Identify which cell holds the provided text, then report its [X, Y] central coordinate. 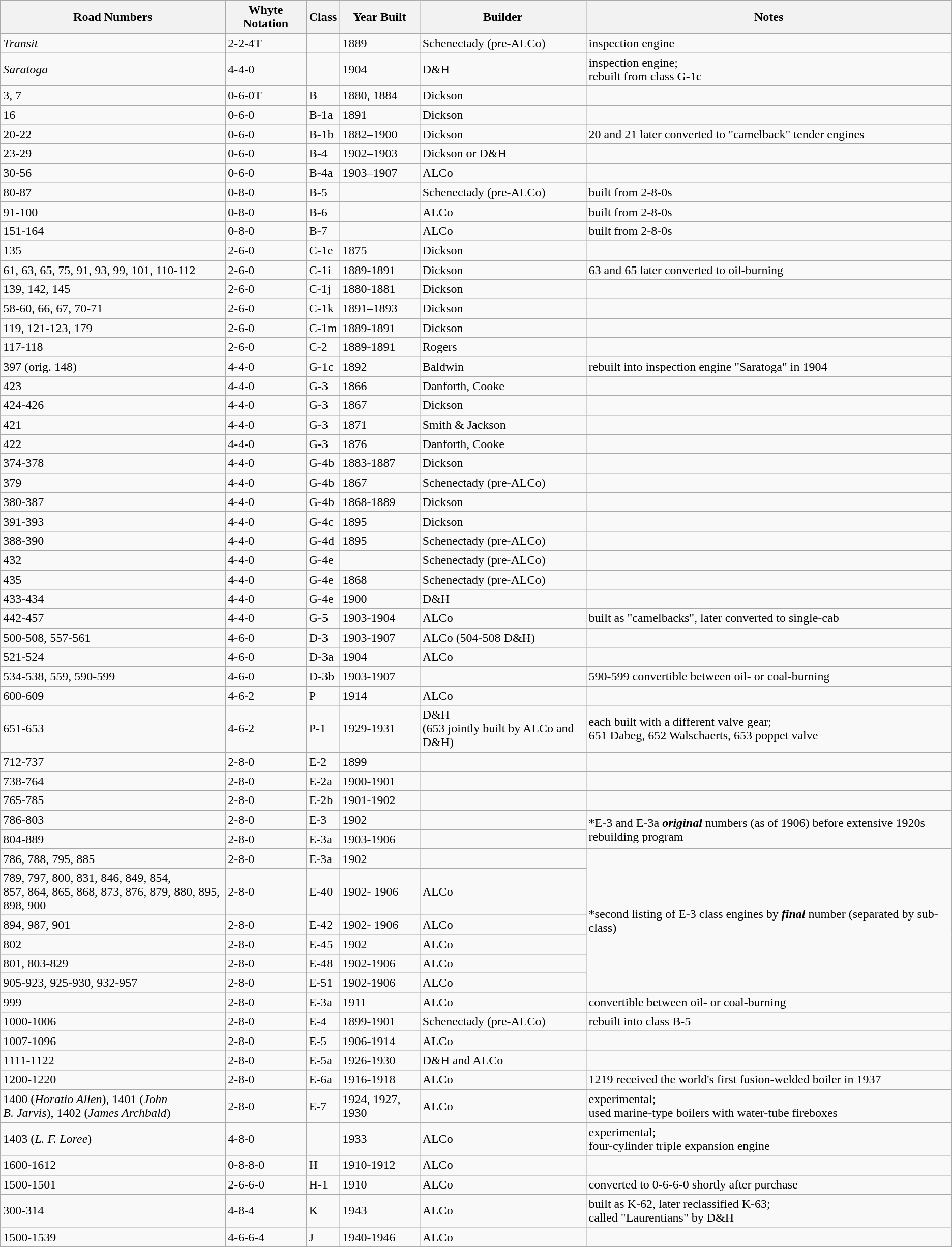
1916-1918 [379, 1080]
1899-1901 [379, 1022]
E-2 [323, 762]
1914 [379, 696]
experimental;used marine-type boilers with water-tube fireboxes [769, 1106]
E-51 [323, 983]
2-2-4T [265, 43]
1500-1501 [113, 1184]
91-100 [113, 212]
1871 [379, 425]
20 and 21 later converted to "camelback" tender engines [769, 134]
4-8-4 [265, 1210]
786, 788, 795, 885 [113, 858]
2-6-6-0 [265, 1184]
765-785 [113, 800]
B-4 [323, 154]
E-48 [323, 964]
1880-1881 [379, 289]
0-8-8-0 [265, 1165]
H [323, 1165]
119, 121-123, 179 [113, 328]
G-1c [323, 367]
converted to 0-6-6-0 shortly after purchase [769, 1184]
1866 [379, 386]
1911 [379, 1002]
16 [113, 115]
C-1m [323, 328]
1000-1006 [113, 1022]
D-3b [323, 676]
442-457 [113, 618]
1500-1539 [113, 1237]
Dickson or D&H [502, 154]
135 [113, 250]
B-7 [323, 231]
534-538, 559, 590-599 [113, 676]
999 [113, 1002]
E-2a [323, 781]
1933 [379, 1139]
1940-1946 [379, 1237]
E-4 [323, 1022]
B-1b [323, 134]
1880, 1884 [379, 96]
1903–1907 [379, 173]
C-1e [323, 250]
1111-1122 [113, 1060]
E-45 [323, 944]
3, 7 [113, 96]
E-42 [323, 925]
Year Built [379, 17]
738-764 [113, 781]
Transit [113, 43]
Class [323, 17]
B-4a [323, 173]
1876 [379, 444]
300-314 [113, 1210]
1403 (L. F. Loree) [113, 1139]
1903-1906 [379, 839]
61, 63, 65, 75, 91, 93, 99, 101, 110-112 [113, 270]
521-524 [113, 657]
1868 [379, 579]
Saratoga [113, 69]
C-2 [323, 347]
E-6a [323, 1080]
1889 [379, 43]
ALCo (504-508 D&H) [502, 638]
1902–1903 [379, 154]
*second listing of E-3 class engines by final number (separated by sub-class) [769, 921]
Notes [769, 17]
convertible between oil- or coal-burning [769, 1002]
inspection engine [769, 43]
1899 [379, 762]
E-40 [323, 892]
590-599 convertible between oil- or coal-burning [769, 676]
423 [113, 386]
117-118 [113, 347]
built as K-62, later reclassified K-63;called "Laurentians" by D&H [769, 1210]
374-378 [113, 463]
D-3 [323, 638]
B-6 [323, 212]
20-22 [113, 134]
D&H and ALCo [502, 1060]
experimental;four-cylinder triple expansion engine [769, 1139]
1892 [379, 367]
1883-1887 [379, 463]
G-4c [323, 521]
1600-1612 [113, 1165]
1882–1900 [379, 134]
4-6-6-4 [265, 1237]
Smith & Jackson [502, 425]
*E-3 and E-3a original numbers (as of 1906) before extensive 1920s rebuilding program [769, 829]
1200-1220 [113, 1080]
1891 [379, 115]
380-387 [113, 502]
421 [113, 425]
inspection engine;rebuilt from class G-1c [769, 69]
1903-1904 [379, 618]
23-29 [113, 154]
1929-1931 [379, 729]
E-2b [323, 800]
B-1a [323, 115]
1007-1096 [113, 1041]
H-1 [323, 1184]
Rogers [502, 347]
K [323, 1210]
424-426 [113, 405]
397 (orig. 148) [113, 367]
600-609 [113, 696]
1219 received the world's first fusion-welded boiler in 1937 [769, 1080]
Whyte Notation [265, 17]
B-5 [323, 192]
391-393 [113, 521]
712-737 [113, 762]
651-653 [113, 729]
D&H(653 jointly built by ALCo and D&H) [502, 729]
rebuilt into inspection engine "Saratoga" in 1904 [769, 367]
1926-1930 [379, 1060]
58-60, 66, 67, 70-71 [113, 309]
P [323, 696]
1868-1889 [379, 502]
E-7 [323, 1106]
B [323, 96]
1900-1901 [379, 781]
P-1 [323, 729]
E-5 [323, 1041]
139, 142, 145 [113, 289]
786-803 [113, 820]
C-1k [323, 309]
G-5 [323, 618]
905-923, 925-930, 932-957 [113, 983]
1400 (Horatio Allen), 1401 (JohnB. Jarvis), 1402 (James Archbald) [113, 1106]
30-56 [113, 173]
1906-1914 [379, 1041]
63 and 65 later converted to oil-burning [769, 270]
388-390 [113, 541]
1910-1912 [379, 1165]
E-3 [323, 820]
789, 797, 800, 831, 846, 849, 854,857, 864, 865, 868, 873, 876, 879, 880, 895, 898, 900 [113, 892]
Baldwin [502, 367]
1901-1902 [379, 800]
151-164 [113, 231]
1924, 1927, 1930 [379, 1106]
1900 [379, 599]
894, 987, 901 [113, 925]
E-5a [323, 1060]
1891–1893 [379, 309]
1943 [379, 1210]
0-6-0T [265, 96]
each built with a different valve gear;651 Dabeg, 652 Walschaerts, 653 poppet valve [769, 729]
802 [113, 944]
1910 [379, 1184]
G-4d [323, 541]
432 [113, 560]
D-3a [323, 657]
4-8-0 [265, 1139]
C-1j [323, 289]
rebuilt into class B-5 [769, 1022]
435 [113, 579]
C-1i [323, 270]
379 [113, 483]
804-889 [113, 839]
1875 [379, 250]
Road Numbers [113, 17]
built as "camelbacks", later converted to single-cab [769, 618]
J [323, 1237]
Builder [502, 17]
801, 803-829 [113, 964]
433-434 [113, 599]
500-508, 557-561 [113, 638]
422 [113, 444]
80-87 [113, 192]
